For the text-containing cell, return its midpoint in (x, y) coordinate format. 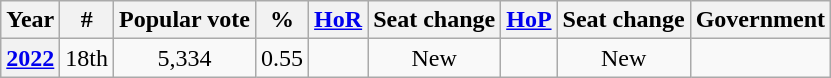
0.55 (282, 58)
% (282, 20)
Popular vote (185, 20)
Government (760, 20)
2022 (30, 58)
Year (30, 20)
18th (87, 58)
HoP (529, 20)
5,334 (185, 58)
# (87, 20)
HoR (338, 20)
